Return [X, Y] of the center of cell containing provided text 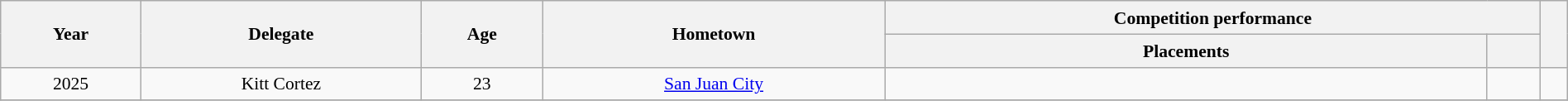
Hometown [714, 34]
San Juan City [714, 84]
2025 [71, 84]
Age [483, 34]
Competition performance [1212, 17]
Delegate [281, 34]
23 [483, 84]
Year [71, 34]
Placements [1186, 50]
Kitt Cortez [281, 84]
